Capture the cell that displays the provided text and extract its [X, Y] central coordinate. 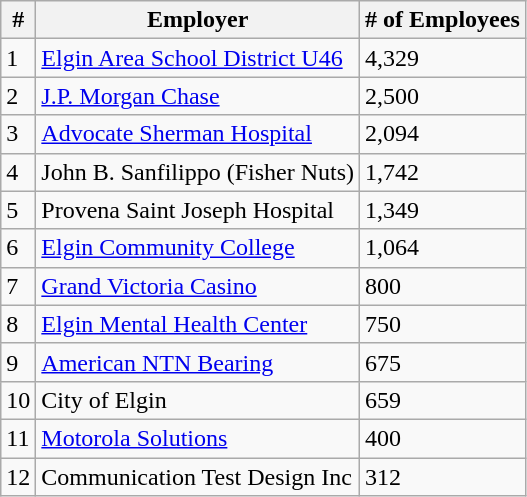
800 [443, 286]
1,742 [443, 172]
3 [18, 134]
7 [18, 286]
2,500 [443, 96]
9 [18, 362]
8 [18, 324]
J.P. Morgan Chase [198, 96]
312 [443, 477]
1,064 [443, 248]
11 [18, 438]
Elgin Community College [198, 248]
Communication Test Design Inc [198, 477]
Motorola Solutions [198, 438]
Elgin Area School District U46 [198, 58]
# of Employees [443, 20]
750 [443, 324]
John B. Sanfilippo (Fisher Nuts) [198, 172]
1,349 [443, 210]
Provena Saint Joseph Hospital [198, 210]
# [18, 20]
Employer [198, 20]
Grand Victoria Casino [198, 286]
Advocate Sherman Hospital [198, 134]
American NTN Bearing [198, 362]
2,094 [443, 134]
675 [443, 362]
2 [18, 96]
4 [18, 172]
1 [18, 58]
400 [443, 438]
6 [18, 248]
12 [18, 477]
659 [443, 400]
10 [18, 400]
City of Elgin [198, 400]
4,329 [443, 58]
Elgin Mental Health Center [198, 324]
5 [18, 210]
